Find where the given text appears and provide that cell's center as [X, Y] coordinate. 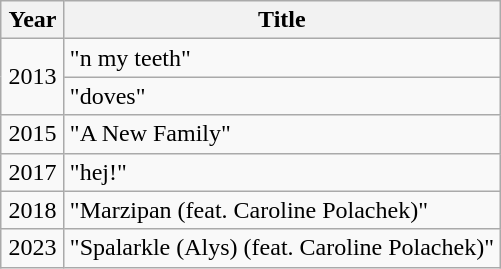
"n my teeth" [282, 58]
2023 [33, 248]
"Spalarkle (Alys) (feat. Caroline Polachek)" [282, 248]
2018 [33, 210]
"hej!" [282, 172]
2015 [33, 134]
"A New Family" [282, 134]
2013 [33, 77]
2017 [33, 172]
Year [33, 20]
"Marzipan (feat. Caroline Polachek)" [282, 210]
Title [282, 20]
"doves" [282, 96]
